From the cell containing the given text, extract its center point as (X, Y) coordinate. 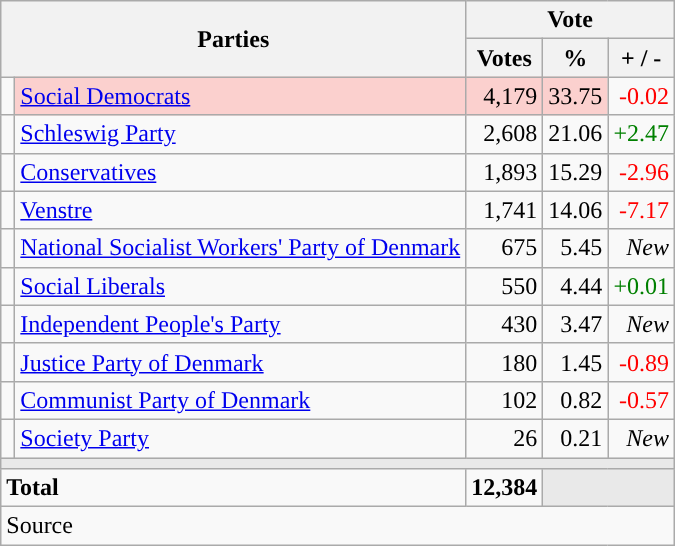
12,384 (504, 488)
Social Liberals (240, 286)
Votes (504, 58)
-0.02 (642, 96)
102 (504, 400)
-0.89 (642, 362)
4,179 (504, 96)
26 (504, 438)
Justice Party of Denmark (240, 362)
+0.01 (642, 286)
180 (504, 362)
Schleswig Party (240, 134)
Conservatives (240, 172)
Vote (570, 20)
21.06 (576, 134)
3.47 (576, 324)
+ / - (642, 58)
0.82 (576, 400)
Independent People's Party (240, 324)
33.75 (576, 96)
-0.57 (642, 400)
550 (504, 286)
-2.96 (642, 172)
Venstre (240, 210)
Total (234, 488)
675 (504, 248)
Communist Party of Denmark (240, 400)
5.45 (576, 248)
0.21 (576, 438)
-7.17 (642, 210)
Social Democrats (240, 96)
15.29 (576, 172)
Society Party (240, 438)
2,608 (504, 134)
+2.47 (642, 134)
430 (504, 324)
1,741 (504, 210)
14.06 (576, 210)
1,893 (504, 172)
Source (338, 526)
National Socialist Workers' Party of Denmark (240, 248)
4.44 (576, 286)
% (576, 58)
1.45 (576, 362)
Parties (234, 39)
